Capture the cell that displays the provided text and extract its [X, Y] central coordinate. 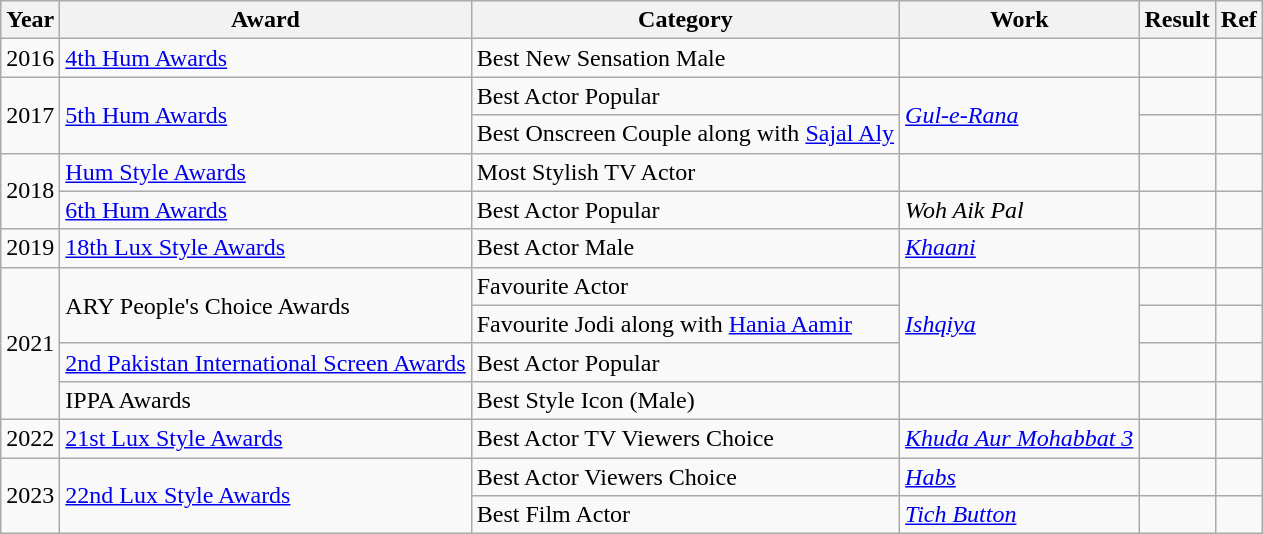
Best Actor Viewers Choice [685, 477]
2019 [30, 248]
Hum Style Awards [266, 172]
5th Hum Awards [266, 115]
Best Actor TV Viewers Choice [685, 438]
Best Style Icon (Male) [685, 400]
4th Hum Awards [266, 58]
Habs [1020, 477]
Result [1177, 20]
ARY People's Choice Awards [266, 305]
Favourite Jodi along with Hania Aamir [685, 324]
2022 [30, 438]
Best Actor Male [685, 248]
2021 [30, 343]
Favourite Actor [685, 286]
Best Onscreen Couple along with Sajal Aly [685, 134]
Khuda Aur Mohabbat 3 [1020, 438]
Most Stylish TV Actor [685, 172]
2nd Pakistan International Screen Awards [266, 362]
2018 [30, 191]
Khaani [1020, 248]
6th Hum Awards [266, 210]
IPPA Awards [266, 400]
Work [1020, 20]
2023 [30, 496]
Ref [1238, 20]
Gul-e-Rana [1020, 115]
2017 [30, 115]
Woh Aik Pal [1020, 210]
21st Lux Style Awards [266, 438]
2016 [30, 58]
22nd Lux Style Awards [266, 496]
Year [30, 20]
Tich Button [1020, 515]
Best Film Actor [685, 515]
Best New Sensation Male [685, 58]
Award [266, 20]
Ishqiya [1020, 324]
Category [685, 20]
18th Lux Style Awards [266, 248]
